Capture the cell that displays the provided text and extract its [X, Y] central coordinate. 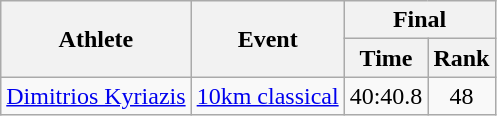
Rank [462, 58]
10km classical [268, 96]
Time [386, 58]
Final [420, 20]
Athlete [96, 39]
40:40.8 [386, 96]
48 [462, 96]
Event [268, 39]
Dimitrios Kyriazis [96, 96]
